Determine the [X, Y] coordinate at the center of the cell enclosing the given text.  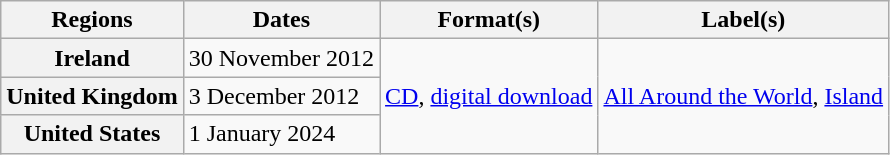
Regions [92, 20]
United Kingdom [92, 96]
United States [92, 134]
Label(s) [744, 20]
All Around the World, Island [744, 96]
1 January 2024 [281, 134]
Dates [281, 20]
Ireland [92, 58]
Format(s) [489, 20]
CD, digital download [489, 96]
3 December 2012 [281, 96]
30 November 2012 [281, 58]
